Determine the [x, y] coordinate at the center of the cell enclosing the given text.  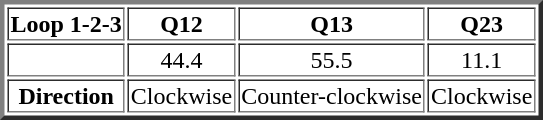
Direction [66, 96]
Q23 [482, 24]
Counter-clockwise [332, 96]
Q12 [182, 24]
Q13 [332, 24]
Loop 1-2-3 [66, 24]
55.5 [332, 60]
11.1 [482, 60]
44.4 [182, 60]
